Extract the (X, Y) coordinate from the center of the cell holding the provided text.  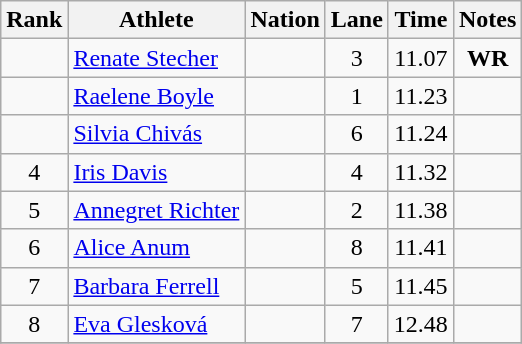
Annegret Richter (156, 210)
2 (356, 210)
12.48 (420, 324)
11.45 (420, 286)
WR (487, 58)
3 (356, 58)
11.41 (420, 248)
Time (420, 20)
Barbara Ferrell (156, 286)
Iris Davis (156, 172)
Rank (34, 20)
Eva Glesková (156, 324)
Silvia Chivás (156, 134)
11.38 (420, 210)
Alice Anum (156, 248)
Raelene Boyle (156, 96)
Athlete (156, 20)
Renate Stecher (156, 58)
11.32 (420, 172)
11.07 (420, 58)
11.24 (420, 134)
11.23 (420, 96)
Lane (356, 20)
1 (356, 96)
Notes (487, 20)
Nation (285, 20)
